Pinpoint the cell where the given text exists, returning its [x, y] midpoint coordinate. 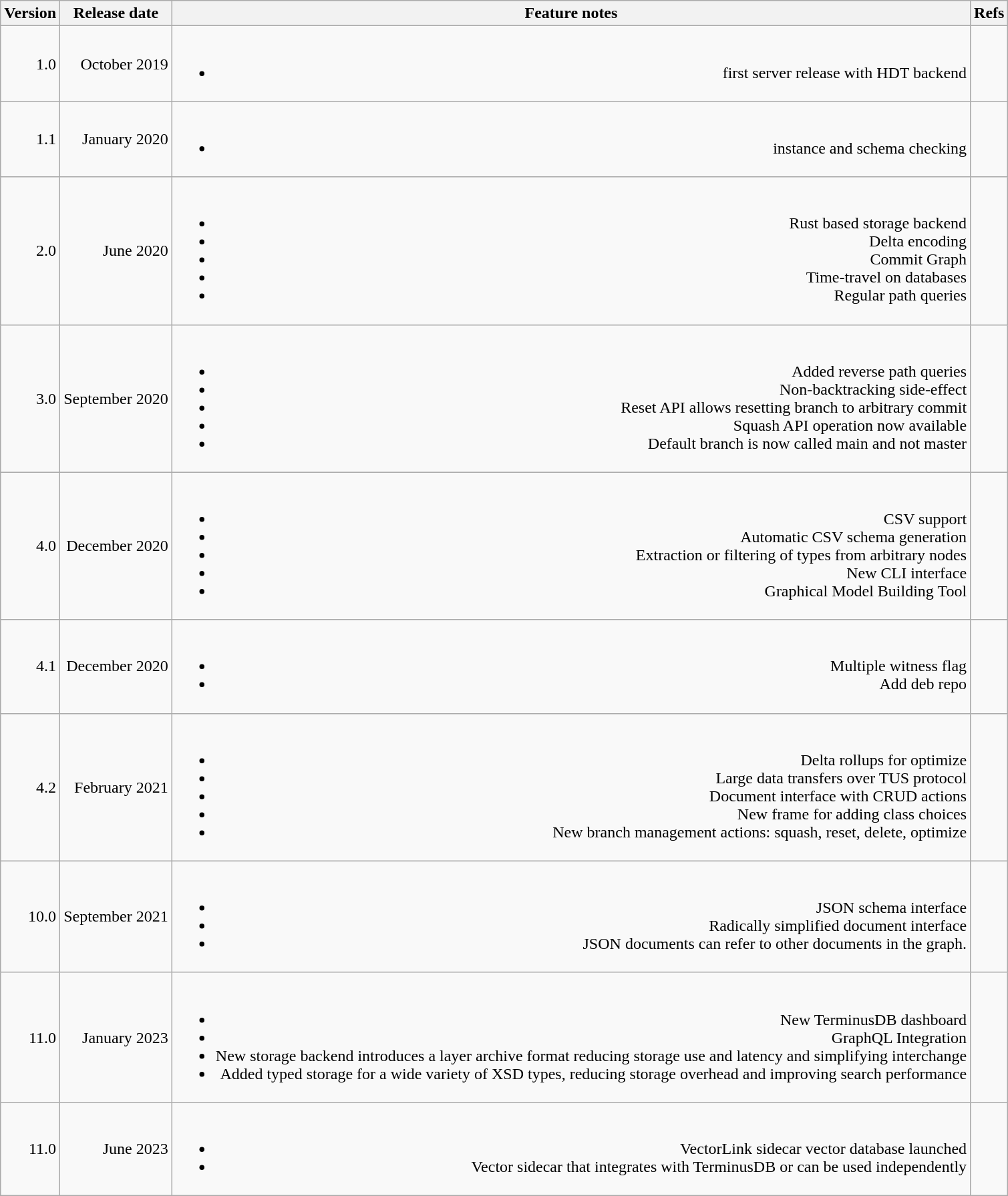
1.0 [31, 64]
June 2020 [116, 251]
2.0 [31, 251]
4.1 [31, 666]
January 2020 [116, 139]
Version [31, 13]
instance and schema checking [570, 139]
1.1 [31, 139]
Refs [989, 13]
JSON schema interfaceRadically simplified document interfaceJSON documents can refer to other documents in the graph. [570, 916]
4.2 [31, 787]
September 2020 [116, 398]
VectorLink sidecar vector database launchedVector sidecar that integrates with TerminusDB or can be used independently [570, 1149]
10.0 [31, 916]
CSV supportAutomatic CSV schema generationExtraction or filtering of types from arbitrary nodesNew CLI interfaceGraphical Model Building Tool [570, 546]
June 2023 [116, 1149]
3.0 [31, 398]
Release date [116, 13]
4.0 [31, 546]
October 2019 [116, 64]
February 2021 [116, 787]
Rust based storage backendDelta encodingCommit GraphTime-travel on databasesRegular path queries [570, 251]
Feature notes [570, 13]
September 2021 [116, 916]
January 2023 [116, 1037]
Multiple witness flagAdd deb repo [570, 666]
first server release with HDT backend [570, 64]
